Capture the cell that displays the provided text and extract its (x, y) central coordinate. 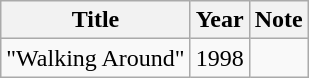
1998 (220, 58)
Title (96, 20)
Note (278, 20)
Year (220, 20)
"Walking Around" (96, 58)
